Return the [x, y] coordinate for the center point of the cell that contains the specified text.  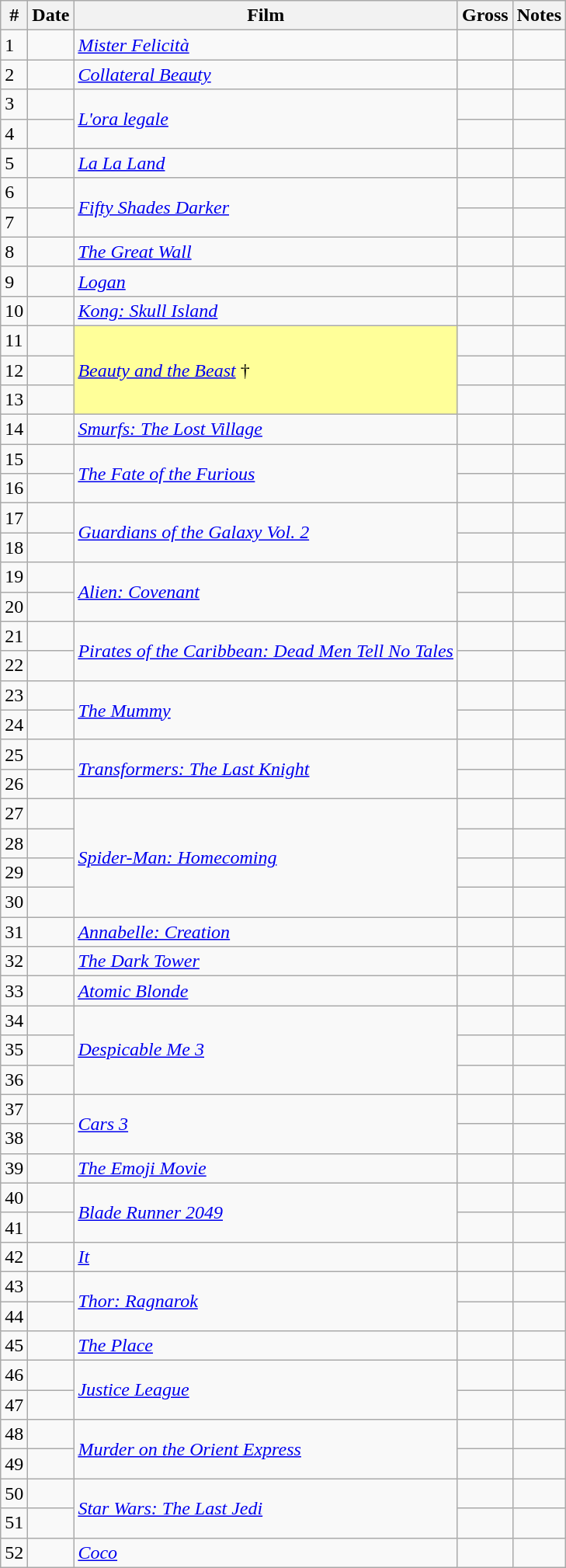
Logan [266, 281]
8 [14, 252]
Atomic Blonde [266, 991]
La La Land [266, 163]
39 [14, 1168]
12 [14, 370]
The Dark Tower [266, 961]
50 [14, 1493]
Murder on the Orient Express [266, 1449]
48 [14, 1434]
37 [14, 1109]
The Place [266, 1346]
20 [14, 607]
24 [14, 725]
22 [14, 666]
32 [14, 961]
44 [14, 1316]
L'ora legale [266, 119]
40 [14, 1198]
17 [14, 518]
5 [14, 163]
19 [14, 577]
Thor: Ragnarok [266, 1301]
2 [14, 75]
Notes [539, 16]
35 [14, 1050]
3 [14, 104]
Despicable Me 3 [266, 1050]
Annabelle: Creation [266, 932]
38 [14, 1139]
30 [14, 902]
Film [266, 16]
Justice League [266, 1390]
Smurfs: The Lost Village [266, 429]
52 [14, 1552]
34 [14, 1020]
25 [14, 754]
7 [14, 222]
The Fate of the Furious [266, 474]
Gross [484, 16]
41 [14, 1227]
45 [14, 1346]
6 [14, 193]
It [266, 1257]
16 [14, 488]
36 [14, 1080]
Fifty Shades Darker [266, 207]
15 [14, 459]
46 [14, 1375]
14 [14, 429]
1 [14, 45]
Coco [266, 1552]
Spider-Man: Homecoming [266, 857]
31 [14, 932]
11 [14, 340]
26 [14, 784]
The Mummy [266, 710]
The Emoji Movie [266, 1168]
21 [14, 636]
Kong: Skull Island [266, 311]
42 [14, 1257]
10 [14, 311]
# [14, 16]
Cars 3 [266, 1124]
9 [14, 281]
13 [14, 400]
Alien: Covenant [266, 592]
Collateral Beauty [266, 75]
Mister Felicità [266, 45]
43 [14, 1286]
47 [14, 1405]
Pirates of the Caribbean: Dead Men Tell No Tales [266, 651]
Beauty and the Beast † [266, 370]
The Great Wall [266, 252]
28 [14, 843]
Date [51, 16]
23 [14, 695]
4 [14, 134]
33 [14, 991]
Star Wars: The Last Jedi [266, 1508]
49 [14, 1464]
Blade Runner 2049 [266, 1212]
29 [14, 873]
51 [14, 1523]
Guardians of the Galaxy Vol. 2 [266, 533]
Transformers: The Last Knight [266, 769]
18 [14, 548]
27 [14, 813]
